Search for the cell housing the specified text and yield its [X, Y] center coordinate. 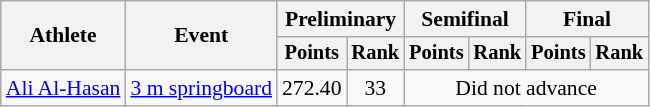
Did not advance [526, 88]
Event [201, 36]
3 m springboard [201, 88]
Athlete [64, 36]
Preliminary [340, 19]
Ali Al-Hasan [64, 88]
272.40 [312, 88]
33 [375, 88]
Semifinal [465, 19]
Final [587, 19]
